Find where the given text appears and provide that cell's center as [x, y] coordinate. 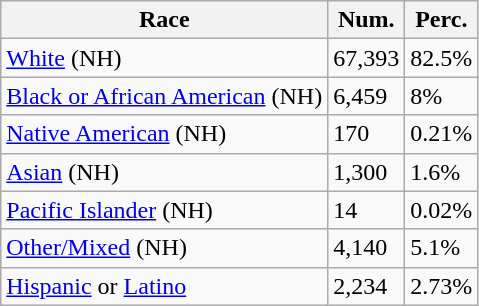
0.21% [442, 134]
Hispanic or Latino [164, 286]
6,459 [366, 96]
67,393 [366, 58]
2,234 [366, 286]
1.6% [442, 172]
1,300 [366, 172]
14 [366, 210]
Num. [366, 20]
2.73% [442, 286]
Pacific Islander (NH) [164, 210]
0.02% [442, 210]
Asian (NH) [164, 172]
5.1% [442, 248]
Other/Mixed (NH) [164, 248]
Black or African American (NH) [164, 96]
82.5% [442, 58]
8% [442, 96]
Native American (NH) [164, 134]
170 [366, 134]
Race [164, 20]
White (NH) [164, 58]
Perc. [442, 20]
4,140 [366, 248]
